Find where the given text appears and provide that cell's center as (x, y) coordinate. 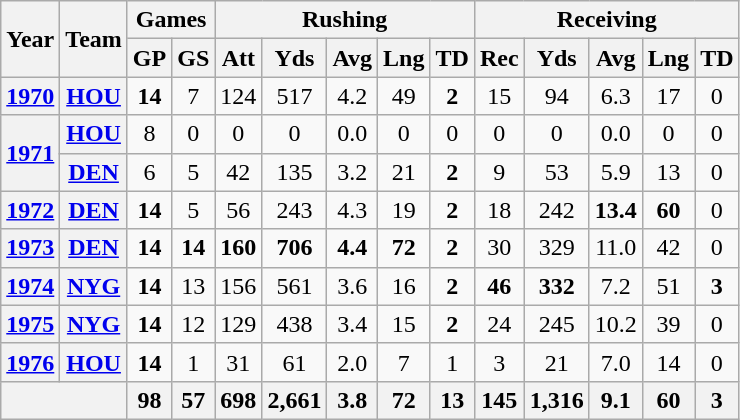
Games (170, 20)
698 (238, 400)
94 (556, 96)
51 (668, 286)
517 (294, 96)
2.0 (352, 362)
46 (499, 286)
30 (499, 248)
8 (149, 134)
61 (294, 362)
Year (30, 39)
7.0 (616, 362)
332 (556, 286)
4.3 (352, 210)
160 (238, 248)
Rec (499, 58)
3.6 (352, 286)
9 (499, 172)
3.2 (352, 172)
10.2 (616, 324)
13.4 (616, 210)
18 (499, 210)
19 (404, 210)
329 (556, 248)
124 (238, 96)
245 (556, 324)
1976 (30, 362)
438 (294, 324)
53 (556, 172)
39 (668, 324)
6.3 (616, 96)
561 (294, 286)
145 (499, 400)
4.4 (352, 248)
24 (499, 324)
135 (294, 172)
243 (294, 210)
706 (294, 248)
Rushing (345, 20)
1970 (30, 96)
GS (194, 58)
1974 (30, 286)
4.2 (352, 96)
11.0 (616, 248)
242 (556, 210)
56 (238, 210)
5.9 (616, 172)
1973 (30, 248)
12 (194, 324)
Att (238, 58)
3.4 (352, 324)
1971 (30, 153)
57 (194, 400)
3.8 (352, 400)
129 (238, 324)
9.1 (616, 400)
1,316 (556, 400)
17 (668, 96)
2,661 (294, 400)
98 (149, 400)
GP (149, 58)
6 (149, 172)
1972 (30, 210)
49 (404, 96)
156 (238, 286)
Receiving (606, 20)
7.2 (616, 286)
31 (238, 362)
Team (94, 39)
16 (404, 286)
1975 (30, 324)
